Return the (X, Y) coordinate for the center point of the cell that contains the specified text.  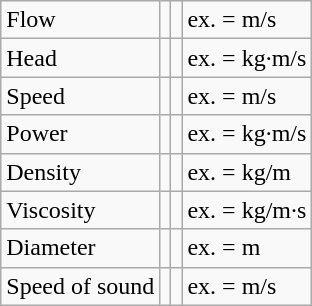
ex. = kg/m·s (247, 210)
Speed of sound (80, 286)
ex. = kg/m (247, 172)
Diameter (80, 248)
Power (80, 134)
Speed (80, 96)
Head (80, 58)
ex. = m (247, 248)
Flow (80, 20)
Density (80, 172)
Viscosity (80, 210)
